Locate the cell with the specified text and output its [x, y] center coordinate. 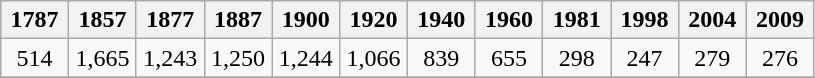
1,066 [374, 58]
1857 [103, 20]
276 [780, 58]
839 [441, 58]
1920 [374, 20]
1998 [645, 20]
1,244 [306, 58]
247 [645, 58]
279 [712, 58]
1877 [170, 20]
2004 [712, 20]
1887 [238, 20]
1900 [306, 20]
1787 [35, 20]
1981 [577, 20]
1940 [441, 20]
1960 [509, 20]
2009 [780, 20]
1,665 [103, 58]
514 [35, 58]
1,243 [170, 58]
655 [509, 58]
298 [577, 58]
1,250 [238, 58]
